Detect which cell encompasses the target text, then output its (X, Y) center coordinate. 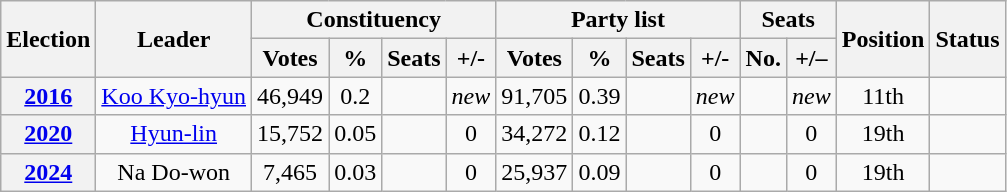
Party list (618, 20)
2020 (48, 134)
No. (763, 58)
46,949 (290, 96)
0.2 (356, 96)
0.03 (356, 172)
Election (48, 39)
91,705 (534, 96)
Constituency (374, 20)
2016 (48, 96)
0.09 (600, 172)
25,937 (534, 172)
2024 (48, 172)
7,465 (290, 172)
34,272 (534, 134)
Position (883, 39)
Na Do-won (174, 172)
11th (883, 96)
0.12 (600, 134)
+/– (811, 58)
0.39 (600, 96)
Status (968, 39)
Leader (174, 39)
0.05 (356, 134)
Hyun-lin (174, 134)
15,752 (290, 134)
Koo Kyo-hyun (174, 96)
